Locate the cell with the specified text and output its [x, y] center coordinate. 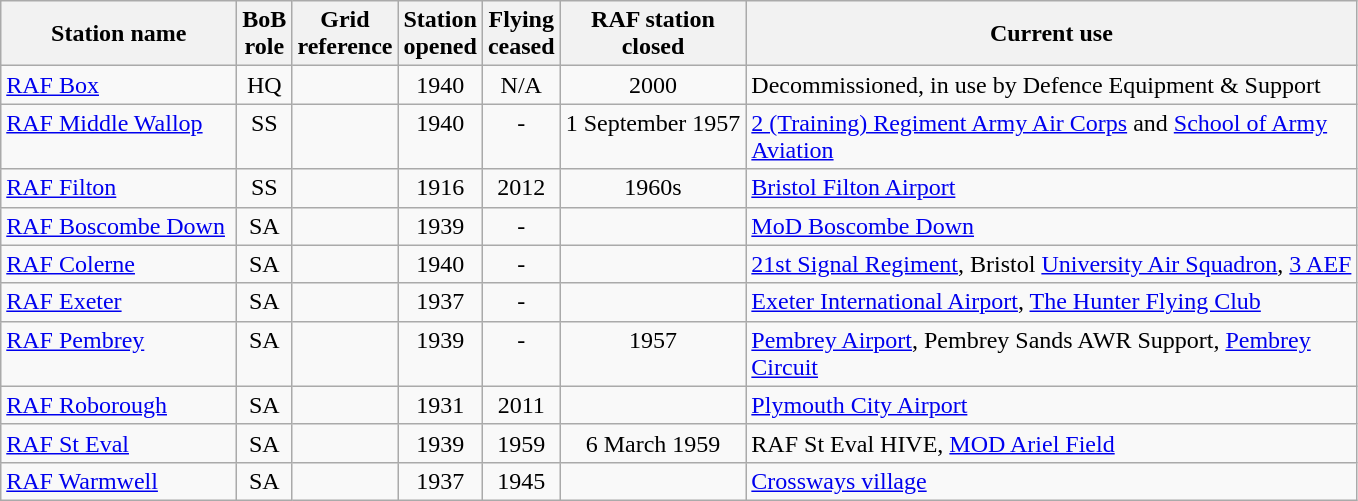
Station name [119, 34]
Crossways village [1052, 481]
N/A [521, 85]
Exeter International Airport, The Hunter Flying Club [1052, 302]
RAF Box [119, 85]
Decommissioned, in use by Defence Equipment & Support [1052, 85]
6 March 1959 [653, 443]
Flyingceased [521, 34]
2012 [521, 188]
2 (Training) Regiment Army Air Corps and School of Army Aviation [1052, 136]
Stationopened [440, 34]
HQ [264, 85]
1959 [521, 443]
RAF Boscombe Down [119, 226]
RAF Roborough [119, 405]
1945 [521, 481]
Plymouth City Airport [1052, 405]
RAF Colerne [119, 264]
21st Signal Regiment, Bristol University Air Squadron, 3 AEF [1052, 264]
MoD Boscombe Down [1052, 226]
1931 [440, 405]
1960s [653, 188]
2000 [653, 85]
RAF Middle Wallop [119, 136]
2011 [521, 405]
RAF Exeter [119, 302]
Bristol Filton Airport [1052, 188]
RAF Warmwell [119, 481]
Gridreference [345, 34]
Current use [1052, 34]
Pembrey Airport, Pembrey Sands AWR Support, Pembrey Circuit [1052, 354]
RAF Pembrey [119, 354]
BoBrole [264, 34]
RAF St Eval [119, 443]
RAF Filton [119, 188]
1 September 1957 [653, 136]
RAF St Eval HIVE, MOD Ariel Field [1052, 443]
RAF stationclosed [653, 34]
1916 [440, 188]
1957 [653, 354]
